Provide the (x, y) coordinate of the cell's center where the given text is located.  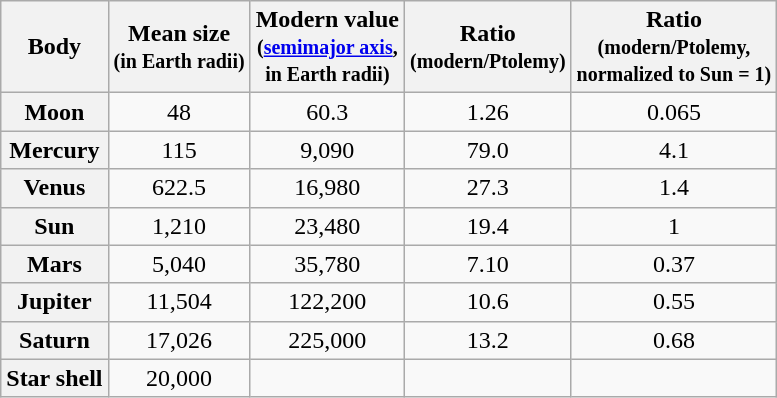
27.3 (488, 188)
115 (179, 150)
Mercury (54, 150)
1 (674, 226)
1.26 (488, 112)
Mean size (in Earth radii) (179, 47)
Ratio (modern/Ptolemy) (488, 47)
Star shell (54, 378)
Ratio (modern/Ptolemy, normalized to Sun = 1) (674, 47)
19.4 (488, 226)
0.55 (674, 302)
20,000 (179, 378)
60.3 (327, 112)
9,090 (327, 150)
1,210 (179, 226)
122,200 (327, 302)
17,026 (179, 340)
13.2 (488, 340)
7.10 (488, 264)
1.4 (674, 188)
Saturn (54, 340)
622.5 (179, 188)
0.68 (674, 340)
Mars (54, 264)
Modern value (semimajor axis, in Earth radii) (327, 47)
10.6 (488, 302)
48 (179, 112)
4.1 (674, 150)
Moon (54, 112)
225,000 (327, 340)
Venus (54, 188)
Body (54, 47)
0.065 (674, 112)
23,480 (327, 226)
11,504 (179, 302)
16,980 (327, 188)
5,040 (179, 264)
79.0 (488, 150)
35,780 (327, 264)
Sun (54, 226)
0.37 (674, 264)
Jupiter (54, 302)
